Determine the (x, y) coordinate at the center of the cell enclosing the given text.  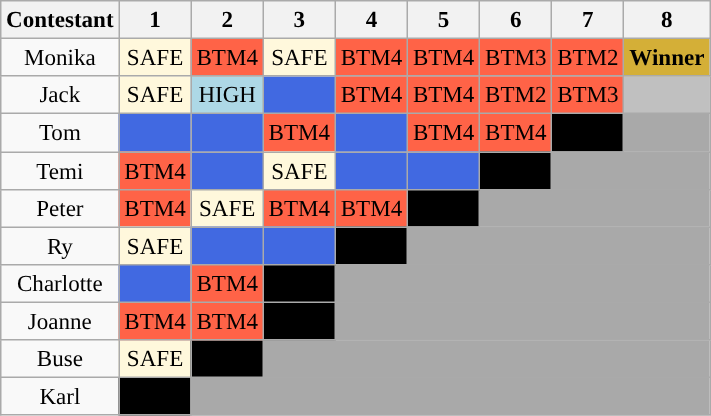
Contestant (60, 20)
Temi (60, 171)
2 (227, 20)
6 (516, 20)
Jack (60, 95)
7 (588, 20)
Joanne (60, 322)
Winner (667, 58)
4 (371, 20)
1 (155, 20)
3 (299, 20)
8 (667, 20)
Charlotte (60, 284)
Karl (60, 397)
HIGH (227, 95)
5 (444, 20)
Peter (60, 209)
Buse (60, 359)
Monika (60, 58)
Tom (60, 133)
Ry (60, 246)
